Identify which cell holds the provided text, then report its [X, Y] central coordinate. 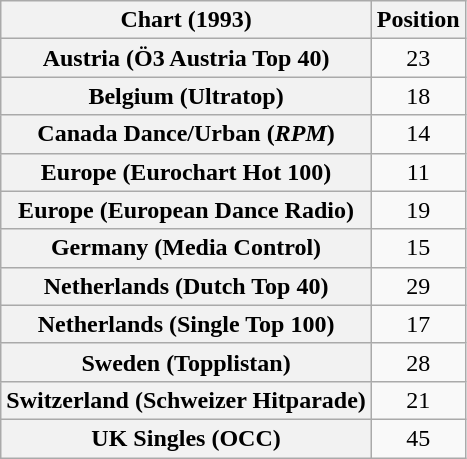
UK Singles (OCC) [186, 438]
29 [418, 286]
Europe (European Dance Radio) [186, 210]
45 [418, 438]
Germany (Media Control) [186, 248]
11 [418, 172]
Belgium (Ultratop) [186, 96]
14 [418, 134]
17 [418, 324]
23 [418, 58]
Position [418, 20]
21 [418, 400]
Austria (Ö3 Austria Top 40) [186, 58]
19 [418, 210]
Canada Dance/Urban (RPM) [186, 134]
Netherlands (Dutch Top 40) [186, 286]
Switzerland (Schweizer Hitparade) [186, 400]
Europe (Eurochart Hot 100) [186, 172]
Netherlands (Single Top 100) [186, 324]
18 [418, 96]
Sweden (Topplistan) [186, 362]
Chart (1993) [186, 20]
28 [418, 362]
15 [418, 248]
